Search for the cell housing the specified text and yield its [X, Y] center coordinate. 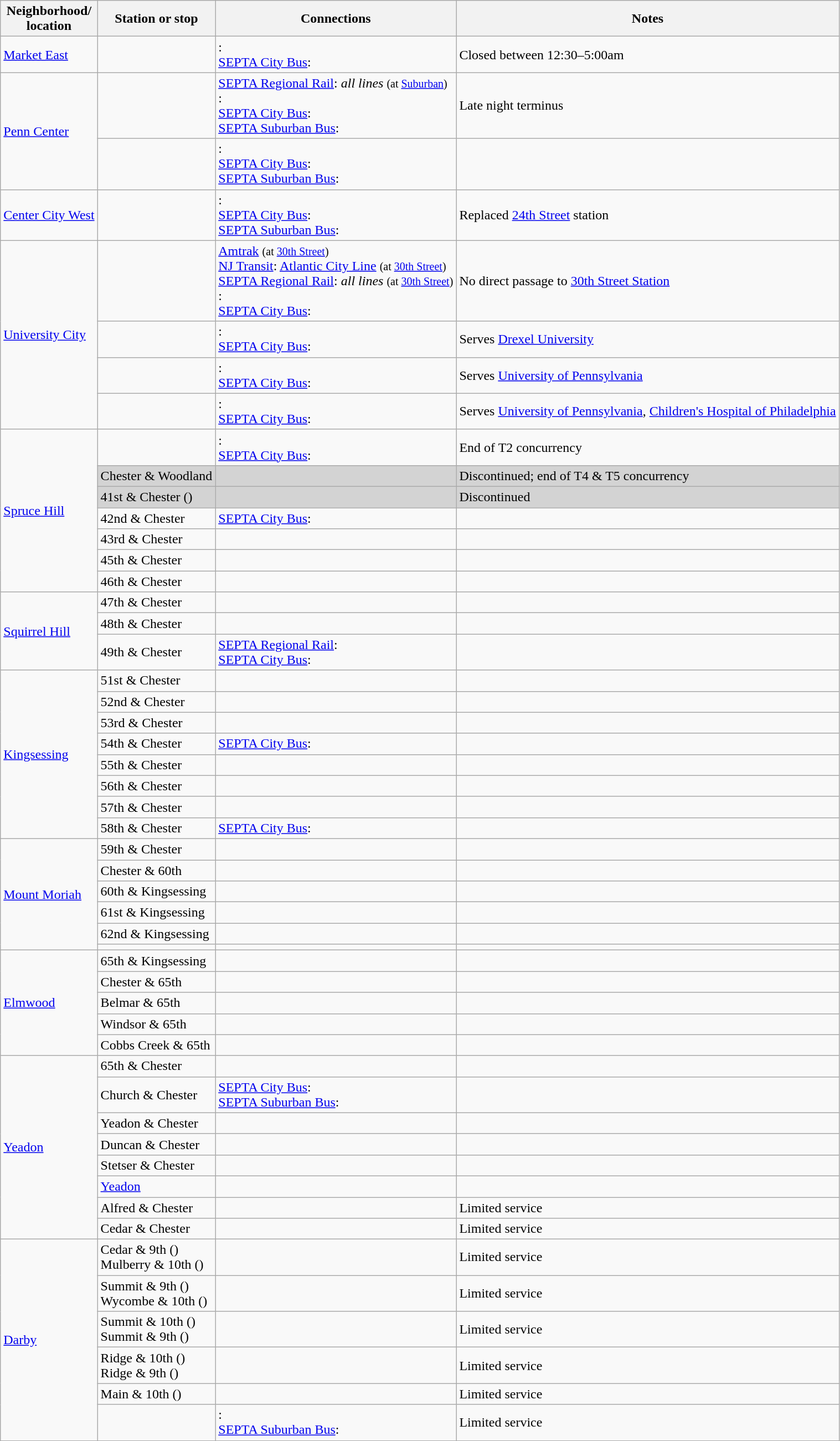
Replaced 24th Street station [648, 215]
49th & Chester [156, 652]
Church & Chester [156, 1094]
55th & Chester [156, 765]
Penn Center [49, 131]
Alfred & Chester [156, 1208]
Serves Drexel University [648, 339]
59th & Chester [156, 849]
Stetser & Chester [156, 1165]
Cobbs Creek & 65th [156, 1045]
Chester & Woodland [156, 476]
Station or stop [156, 19]
Cedar & Chester [156, 1229]
51st & Chester [156, 681]
Summit & 9th ()Wycombe & 10th () [156, 1294]
Discontinued; end of T4 & T5 concurrency [648, 476]
Market East [49, 54]
Belmar & 65th [156, 1003]
56th & Chester [156, 786]
61st & Kingsessing [156, 913]
End of T2 concurrency [648, 447]
Connections [336, 19]
SEPTA City Bus: SEPTA Suburban Bus: [336, 1094]
41st & Chester () [156, 497]
65th & Chester [156, 1066]
65th & Kingsessing [156, 961]
University City [49, 334]
42nd & Chester [156, 518]
Yeadon & Chester [156, 1123]
No direct passage to 30th Street Station [648, 281]
Amtrak (at 30th Street) NJ Transit: Atlantic City Line (at 30th Street) SEPTA Regional Rail: all lines (at 30th Street): SEPTA City Bus: [336, 281]
Squirrel Hill [49, 631]
57th & Chester [156, 807]
53rd & Chester [156, 723]
SEPTA Regional Rail: SEPTA City Bus: [336, 652]
Late night terminus [648, 105]
Closed between 12:30–5:00am [648, 54]
Ridge & 10th ()Ridge & 9th () [156, 1366]
Cedar & 9th ()Mulberry & 10th () [156, 1257]
54th & Chester [156, 744]
Windsor & 65th [156, 1024]
62nd & Kingsessing [156, 934]
Duncan & Chester [156, 1144]
Notes [648, 19]
45th & Chester [156, 560]
46th & Chester [156, 581]
52nd & Chester [156, 702]
47th & Chester [156, 603]
Main & 10th () [156, 1394]
Center City West [49, 215]
Serves University of Pennsylvania, Children's Hospital of Philadelphia [648, 411]
Chester & 65th [156, 982]
Chester & 60th [156, 870]
Spruce Hill [49, 511]
60th & Kingsessing [156, 892]
: SEPTA Suburban Bus: [336, 1422]
Neighborhood/location [49, 19]
43rd & Chester [156, 539]
Darby [49, 1340]
SEPTA Regional Rail: all lines (at Suburban): SEPTA City Bus: SEPTA Suburban Bus: [336, 105]
Serves University of Pennsylvania [648, 375]
Elmwood [49, 1003]
Kingsessing [49, 754]
58th & Chester [156, 828]
Discontinued [648, 497]
48th & Chester [156, 624]
Summit & 10th ()Summit & 9th () [156, 1329]
Mount Moriah [49, 894]
